Find where the given text appears and provide that cell's center as [x, y] coordinate. 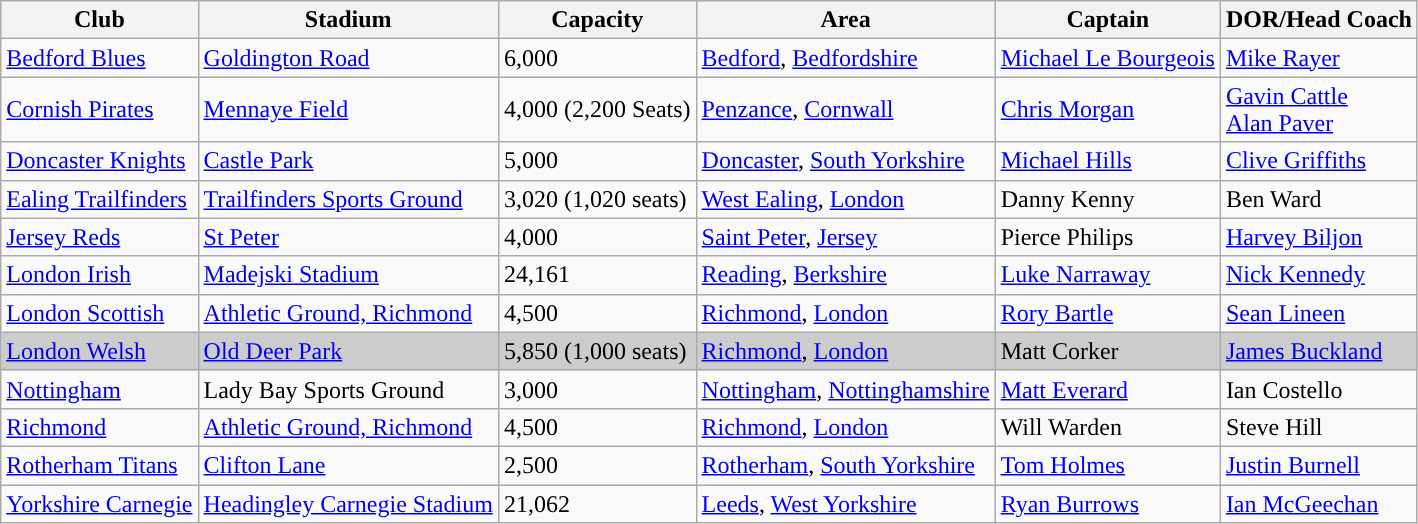
Trailfinders Sports Ground [348, 199]
Ian McGeechan [1318, 503]
Richmond [100, 427]
Goldington Road [348, 58]
Ealing Trailfinders [100, 199]
Michael Le Bourgeois [1108, 58]
London Welsh [100, 351]
Clifton Lane [348, 465]
Sean Lineen [1318, 313]
24,161 [597, 275]
Danny Kenny [1108, 199]
3,020 (1,020 seats) [597, 199]
St Peter [348, 237]
Nick Kennedy [1318, 275]
3,000 [597, 389]
Area [846, 20]
Castle Park [348, 161]
Matt Corker [1108, 351]
Saint Peter, Jersey [846, 237]
21,062 [597, 503]
Old Deer Park [348, 351]
Club [100, 20]
Bedford Blues [100, 58]
Nottingham [100, 389]
5,850 (1,000 seats) [597, 351]
Yorkshire Carnegie [100, 503]
Gavin Cattle Alan Paver [1318, 110]
Harvey Biljon [1318, 237]
Ben Ward [1318, 199]
Headingley Carnegie Stadium [348, 503]
London Irish [100, 275]
Clive Griffiths [1318, 161]
Chris Morgan [1108, 110]
DOR/Head Coach [1318, 20]
Cornish Pirates [100, 110]
Doncaster, South Yorkshire [846, 161]
Doncaster Knights [100, 161]
Michael Hills [1108, 161]
Penzance, Cornwall [846, 110]
Will Warden [1108, 427]
Ryan Burrows [1108, 503]
Luke Narraway [1108, 275]
Steve Hill [1318, 427]
6,000 [597, 58]
Ian Costello [1318, 389]
Lady Bay Sports Ground [348, 389]
2,500 [597, 465]
Madejski Stadium [348, 275]
West Ealing, London [846, 199]
Nottingham, Nottinghamshire [846, 389]
Jersey Reds [100, 237]
Rotherham, South Yorkshire [846, 465]
Mennaye Field [348, 110]
Rory Bartle [1108, 313]
Leeds, West Yorkshire [846, 503]
Justin Burnell [1318, 465]
Mike Rayer [1318, 58]
Tom Holmes [1108, 465]
4,000 [597, 237]
Bedford, Bedfordshire [846, 58]
Rotherham Titans [100, 465]
Reading, Berkshire [846, 275]
London Scottish [100, 313]
Capacity [597, 20]
Captain [1108, 20]
James Buckland [1318, 351]
Pierce Philips [1108, 237]
4,000 (2,200 Seats) [597, 110]
Stadium [348, 20]
5,000 [597, 161]
Matt Everard [1108, 389]
